For the text-containing cell, return its midpoint in [x, y] coordinate format. 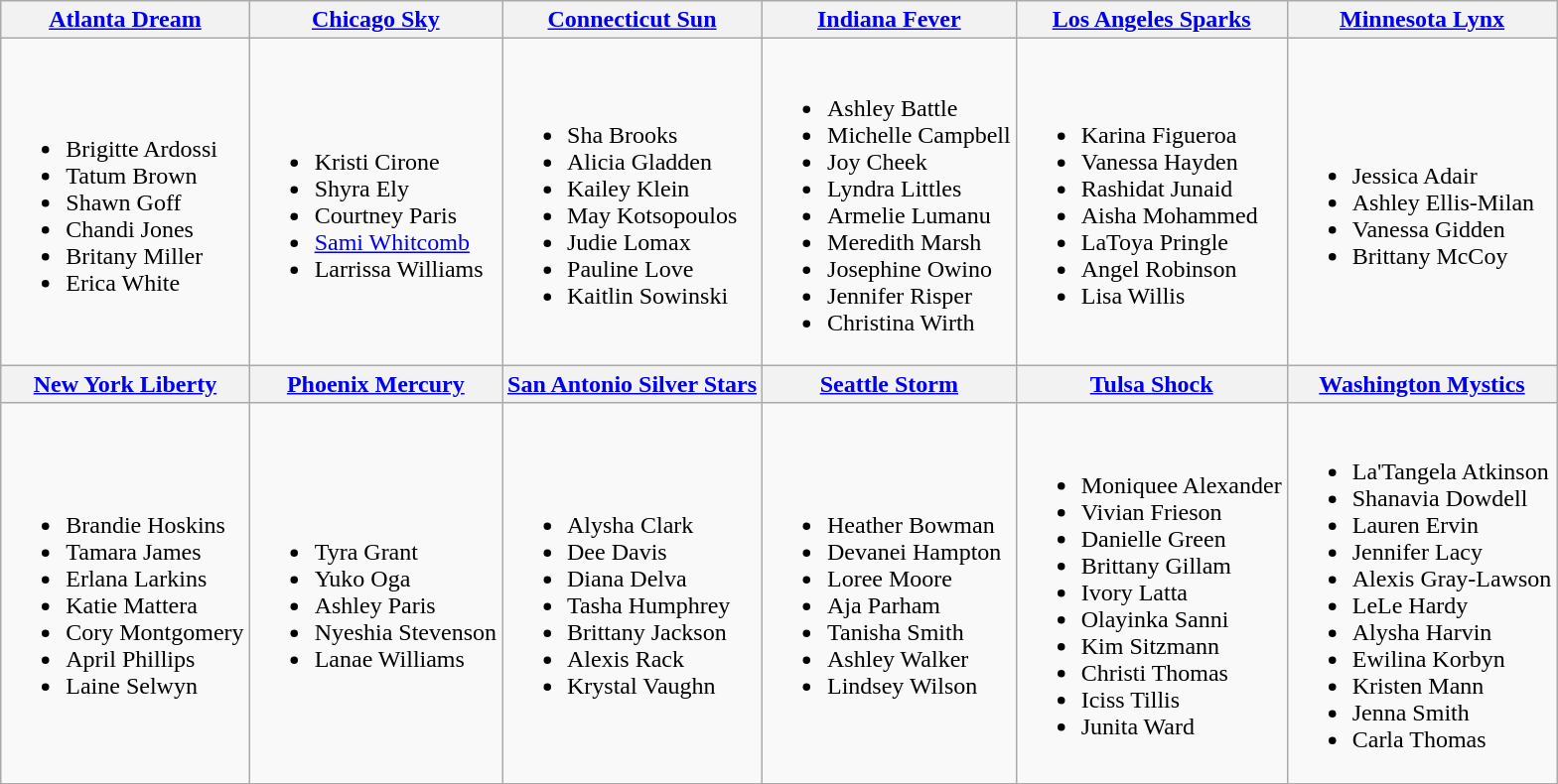
Brandie HoskinsTamara JamesErlana LarkinsKatie MatteraCory MontgomeryApril PhillipsLaine Selwyn [125, 593]
Karina FigueroaVanessa HaydenRashidat JunaidAisha MohammedLaToya PringleAngel RobinsonLisa Willis [1152, 202]
New York Liberty [125, 384]
Phoenix Mercury [375, 384]
Ashley BattleMichelle CampbellJoy CheekLyndra LittlesArmelie LumanuMeredith MarshJosephine OwinoJennifer RisperChristina Wirth [890, 202]
Connecticut Sun [633, 20]
Moniquee AlexanderVivian FriesonDanielle GreenBrittany GillamIvory LattaOlayinka SanniKim SitzmannChristi ThomasIciss TillisJunita Ward [1152, 593]
Brigitte ArdossiTatum BrownShawn GoffChandi JonesBritany MillerErica White [125, 202]
Chicago Sky [375, 20]
Atlanta Dream [125, 20]
Washington Mystics [1422, 384]
Minnesota Lynx [1422, 20]
Kristi CironeShyra ElyCourtney ParisSami WhitcombLarrissa Williams [375, 202]
Alysha ClarkDee DavisDiana DelvaTasha HumphreyBrittany JacksonAlexis RackKrystal Vaughn [633, 593]
Seattle Storm [890, 384]
Tyra GrantYuko OgaAshley ParisNyeshia StevensonLanae Williams [375, 593]
Jessica AdairAshley Ellis-MilanVanessa GiddenBrittany McCoy [1422, 202]
San Antonio Silver Stars [633, 384]
Los Angeles Sparks [1152, 20]
Heather BowmanDevanei HamptonLoree MooreAja ParhamTanisha SmithAshley WalkerLindsey Wilson [890, 593]
Tulsa Shock [1152, 384]
Sha BrooksAlicia GladdenKailey KleinMay KotsopoulosJudie LomaxPauline LoveKaitlin Sowinski [633, 202]
Indiana Fever [890, 20]
